Provide the [X, Y] coordinate of the cell's center where the given text is located.  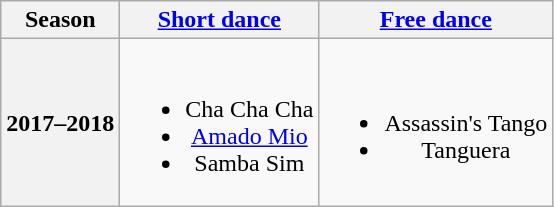
Season [60, 20]
Cha Cha ChaAmado MioSamba Sim [220, 122]
Assassin's TangoTanguera [436, 122]
Short dance [220, 20]
2017–2018 [60, 122]
Free dance [436, 20]
